Determine the (X, Y) coordinate at the center of the cell enclosing the given text.  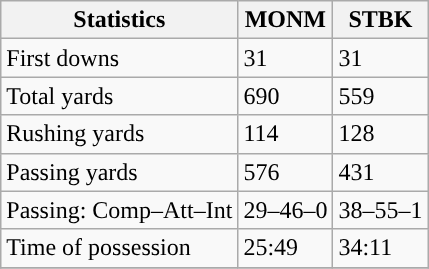
MONM (286, 20)
128 (380, 134)
114 (286, 134)
34:11 (380, 248)
25:49 (286, 248)
Time of possession (120, 248)
Passing yards (120, 172)
First downs (120, 58)
29–46–0 (286, 210)
Rushing yards (120, 134)
690 (286, 96)
Passing: Comp–Att–Int (120, 210)
STBK (380, 20)
431 (380, 172)
Total yards (120, 96)
38–55–1 (380, 210)
559 (380, 96)
576 (286, 172)
Statistics (120, 20)
